Provide the (X, Y) coordinate of the cell's center where the given text is located.  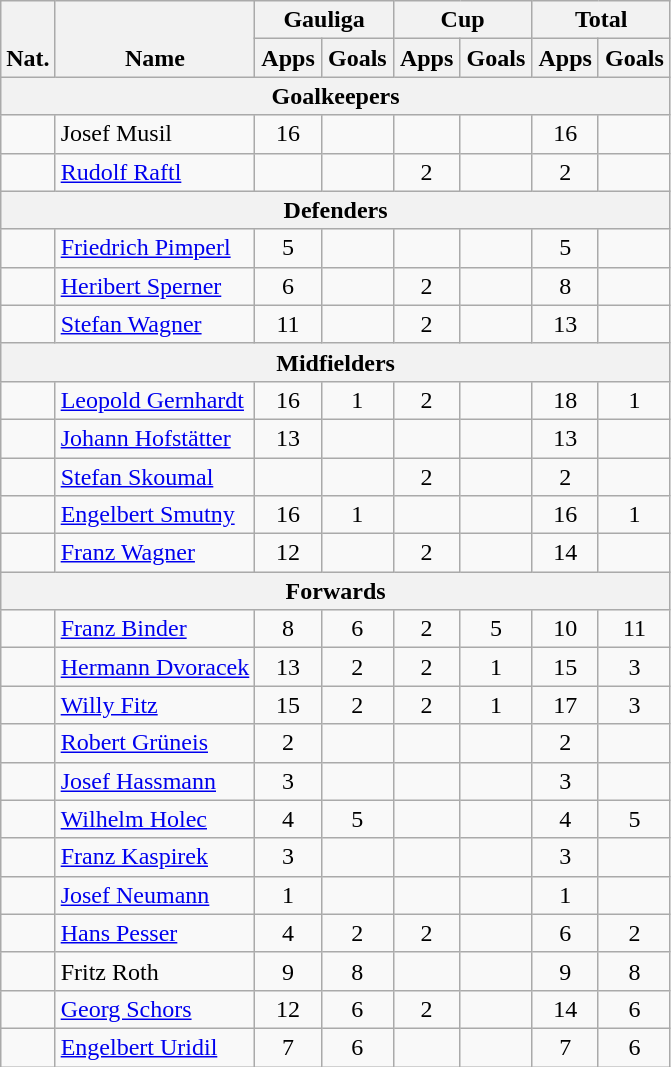
Nat. (28, 39)
Rudolf Raftl (155, 172)
Robert Grüneis (155, 743)
Franz Wagner (155, 553)
Goalkeepers (336, 96)
Name (155, 39)
Johann Hofstätter (155, 438)
Josef Hassmann (155, 781)
Franz Kaspirek (155, 857)
Midfielders (336, 362)
Engelbert Uridil (155, 1047)
Wilhelm Holec (155, 819)
17 (566, 705)
Josef Neumann (155, 895)
Willy Fitz (155, 705)
Total (602, 20)
Leopold Gernhardt (155, 400)
Georg Schors (155, 1009)
Stefan Wagner (155, 324)
18 (566, 400)
Franz Binder (155, 629)
10 (566, 629)
Stefan Skoumal (155, 477)
Defenders (336, 210)
Fritz Roth (155, 971)
Josef Musil (155, 134)
Gauliga (324, 20)
Forwards (336, 591)
Hans Pesser (155, 933)
Hermann Dvoracek (155, 667)
Engelbert Smutny (155, 515)
Cup (462, 20)
Heribert Sperner (155, 286)
Friedrich Pimperl (155, 248)
